Determine the [X, Y] coordinate at the center of the cell enclosing the given text.  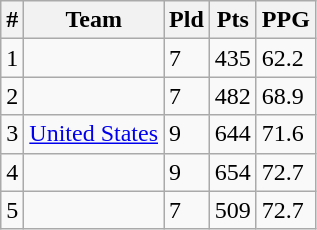
United States [94, 134]
509 [232, 210]
71.6 [286, 134]
1 [12, 58]
4 [12, 172]
Team [94, 20]
3 [12, 134]
PPG [286, 20]
5 [12, 210]
Pts [232, 20]
Pld [187, 20]
482 [232, 96]
644 [232, 134]
654 [232, 172]
62.2 [286, 58]
2 [12, 96]
68.9 [286, 96]
435 [232, 58]
# [12, 20]
